Return the [X, Y] coordinate for the center point of the cell that contains the specified text.  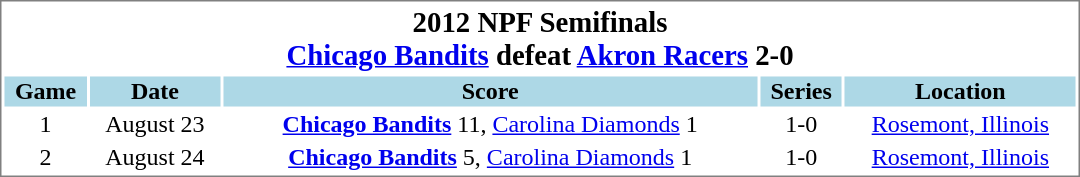
2 [45, 157]
1 [45, 125]
Date [156, 91]
Location [960, 91]
Score [490, 91]
August 24 [156, 157]
Series [801, 91]
Chicago Bandits 11, Carolina Diamonds 1 [490, 125]
2012 NPF SemifinalsChicago Bandits defeat Akron Racers 2-0 [540, 38]
Chicago Bandits 5, Carolina Diamonds 1 [490, 157]
August 23 [156, 125]
Game [45, 91]
